From the cell containing the given text, extract its center point as [X, Y] coordinate. 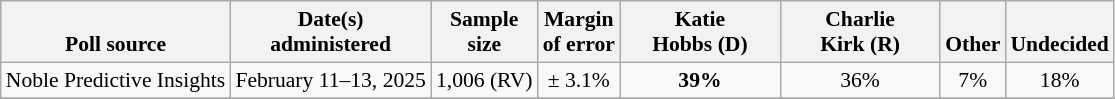
36% [860, 80]
Poll source [116, 32]
Undecided [1059, 32]
CharlieKirk (R) [860, 32]
Date(s)administered [330, 32]
Samplesize [484, 32]
7% [972, 80]
18% [1059, 80]
± 3.1% [579, 80]
Noble Predictive Insights [116, 80]
KatieHobbs (D) [700, 32]
Marginof error [579, 32]
Other [972, 32]
February 11–13, 2025 [330, 80]
1,006 (RV) [484, 80]
39% [700, 80]
